Detect which cell encompasses the target text, then output its [X, Y] center coordinate. 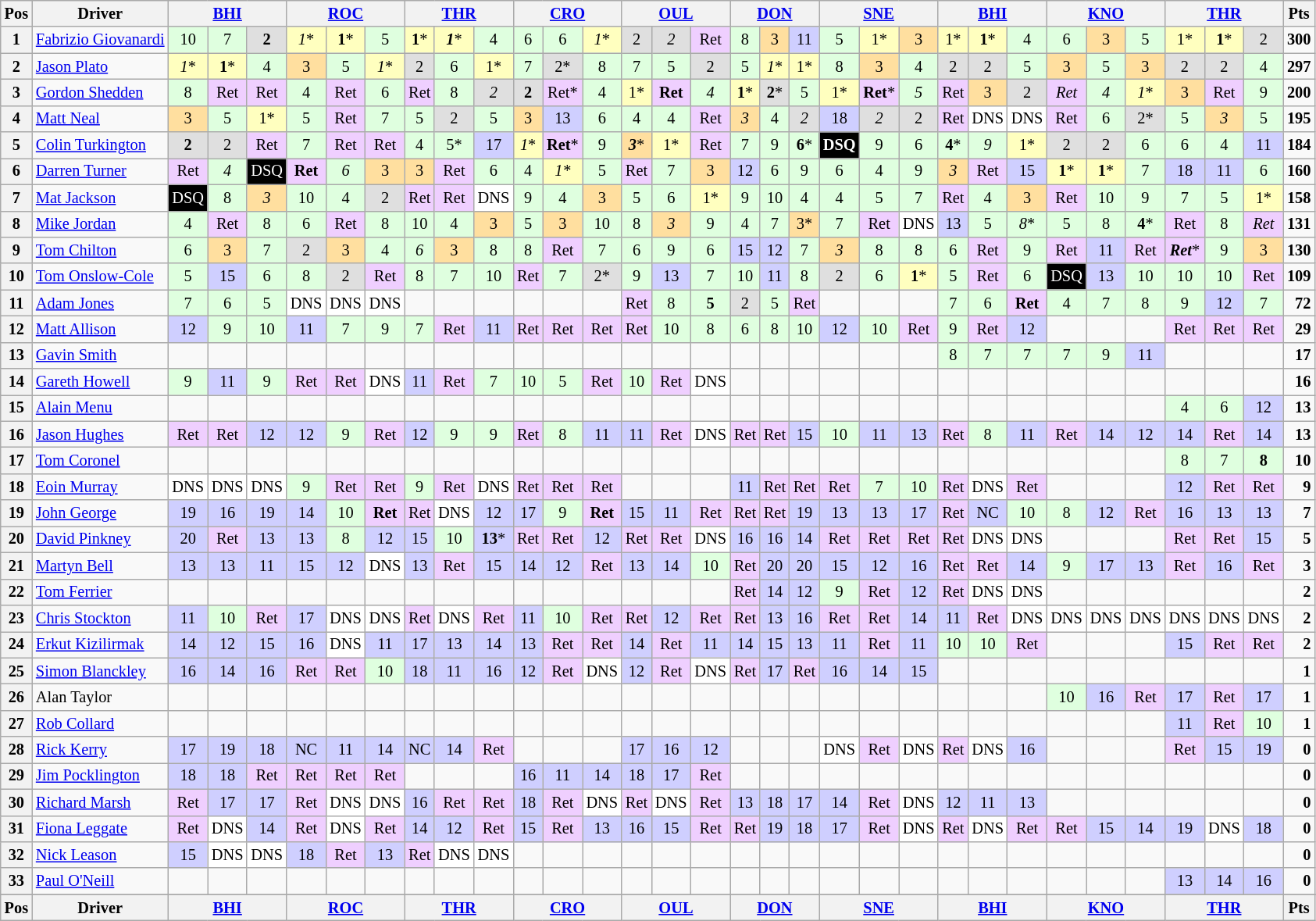
131 [1299, 224]
Tom Onslow-Cole [100, 277]
Martyn Bell [100, 566]
Alain Menu [100, 408]
300 [1299, 40]
22 [16, 592]
160 [1299, 171]
Tom Coronel [100, 460]
Erkut Kizilirmak [100, 644]
21 [16, 566]
5* [454, 145]
195 [1299, 119]
27 [16, 723]
Rob Collard [100, 723]
24 [16, 644]
32 [16, 855]
158 [1299, 198]
Matt Neal [100, 119]
Richard Marsh [100, 802]
Jason Plato [100, 66]
Nick Leason [100, 855]
26 [16, 697]
Matt Allison [100, 329]
Fiona Leggate [100, 829]
Simon Blanckley [100, 671]
72 [1299, 303]
Gareth Howell [100, 382]
Fabrizio Giovanardi [100, 40]
25 [16, 671]
John George [100, 513]
Colin Turkington [100, 145]
13* [494, 539]
Paul O'Neill [100, 881]
Mike Jordan [100, 224]
Adam Jones [100, 303]
130 [1299, 250]
Mat Jackson [100, 198]
Darren Turner [100, 171]
184 [1299, 145]
Jason Hughes [100, 434]
Alan Taylor [100, 697]
297 [1299, 66]
28 [16, 750]
Gavin Smith [100, 355]
Chris Stockton [100, 618]
Tom Ferrier [100, 592]
109 [1299, 277]
200 [1299, 92]
Eoin Murray [100, 487]
Tom Chilton [100, 250]
33 [16, 881]
30 [16, 802]
8* [1027, 224]
Jim Pocklington [100, 776]
31 [16, 829]
Rick Kerry [100, 750]
23 [16, 618]
6* [804, 145]
Gordon Shedden [100, 92]
David Pinkney [100, 539]
